Identify which cell holds the provided text, then report its [x, y] central coordinate. 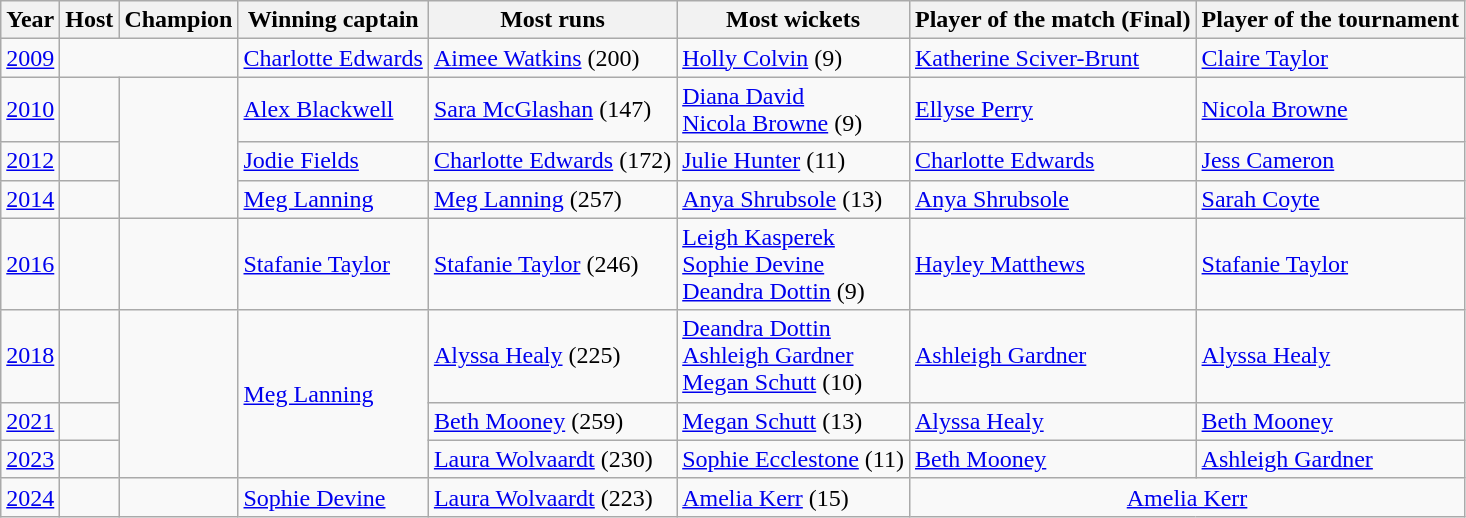
Stafanie Taylor (246) [552, 264]
Champion [178, 20]
2010 [30, 110]
Holly Colvin (9) [794, 58]
2021 [30, 421]
Meg Lanning (257) [552, 199]
Laura Wolvaardt (223) [552, 497]
Anya Shrubsole [1052, 199]
Jess Cameron [1330, 161]
2016 [30, 264]
Alex Blackwell [333, 110]
Deandra Dottin Ashleigh Gardner Megan Schutt (10) [794, 356]
2024 [30, 497]
Anya Shrubsole (13) [794, 199]
Host [90, 20]
Ellyse Perry [1052, 110]
Sophie Devine [333, 497]
Jodie Fields [333, 161]
Sara McGlashan (147) [552, 110]
2018 [30, 356]
Alyssa Healy (225) [552, 356]
Katherine Sciver-Brunt [1052, 58]
Sophie Ecclestone (11) [794, 459]
Charlotte Edwards (172) [552, 161]
Hayley Matthews [1052, 264]
Julie Hunter (11) [794, 161]
Most wickets [794, 20]
Most runs [552, 20]
Year [30, 20]
Sarah Coyte [1330, 199]
Claire Taylor [1330, 58]
Player of the match (Final) [1052, 20]
Leigh Kasperek Sophie Devine Deandra Dottin (9) [794, 264]
Megan Schutt (13) [794, 421]
2023 [30, 459]
Winning captain [333, 20]
Player of the tournament [1330, 20]
Aimee Watkins (200) [552, 58]
Amelia Kerr (15) [794, 497]
2009 [30, 58]
Beth Mooney (259) [552, 421]
2012 [30, 161]
Diana David Nicola Browne (9) [794, 110]
Amelia Kerr [1186, 497]
Nicola Browne [1330, 110]
2014 [30, 199]
Laura Wolvaardt (230) [552, 459]
